Return the [x, y] coordinate for the center point of the cell that contains the specified text.  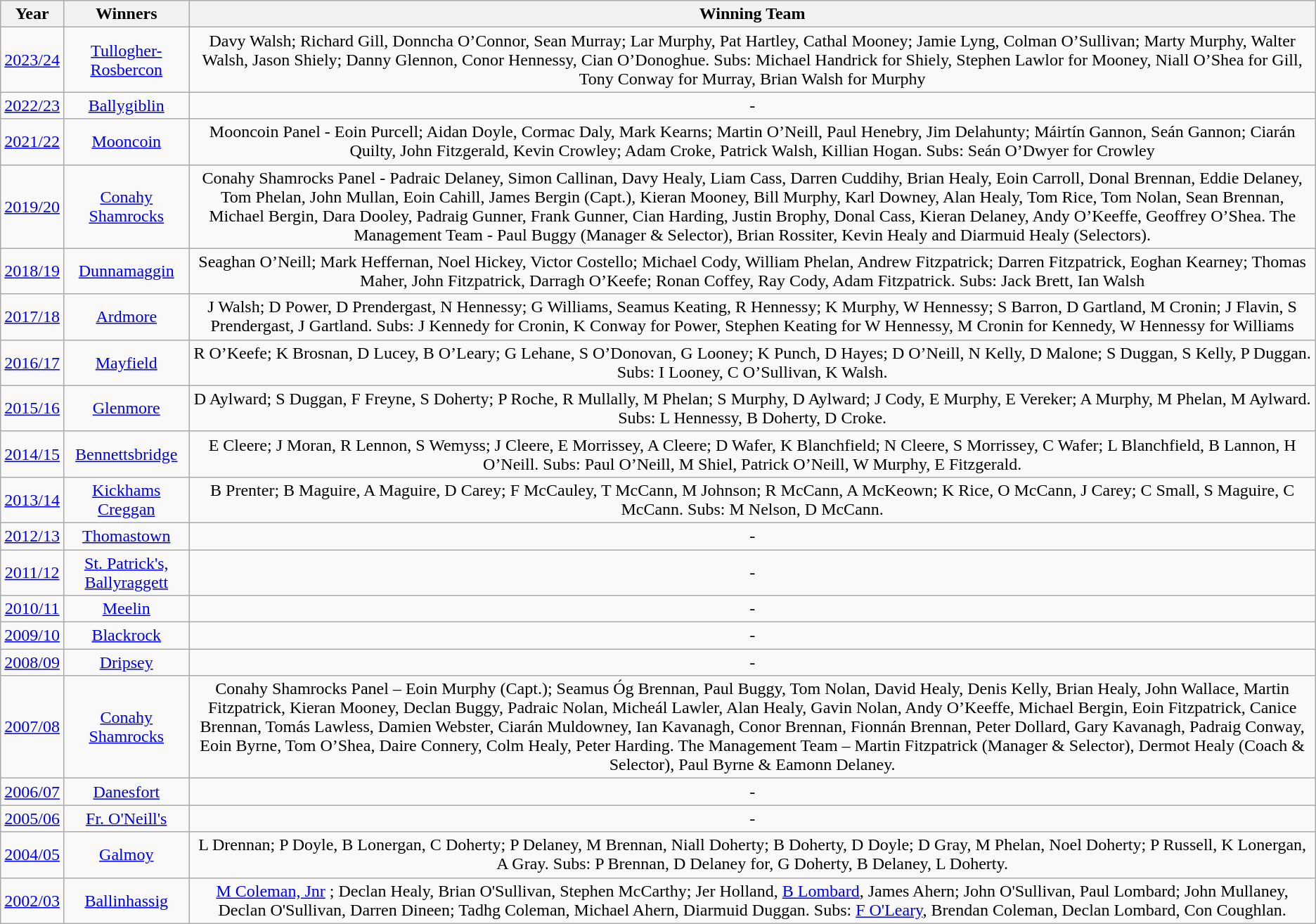
Thomastown [127, 536]
Mayfield [127, 363]
Ballygiblin [127, 105]
Kickhams Creggan [127, 499]
2021/22 [32, 142]
Mooncoin [127, 142]
2009/10 [32, 636]
2005/06 [32, 819]
Dripsey [127, 662]
Meelin [127, 609]
Winning Team [752, 14]
2007/08 [32, 727]
Blackrock [127, 636]
2006/07 [32, 792]
2015/16 [32, 408]
Fr. O'Neill's [127, 819]
2012/13 [32, 536]
Bennettsbridge [127, 454]
2018/19 [32, 271]
2002/03 [32, 900]
St. Patrick's, Ballyraggett [127, 572]
Galmoy [127, 855]
Glenmore [127, 408]
Dunnamaggin [127, 271]
2019/20 [32, 207]
2022/23 [32, 105]
2011/12 [32, 572]
2014/15 [32, 454]
2013/14 [32, 499]
Winners [127, 14]
2008/09 [32, 662]
Danesfort [127, 792]
Tullogher-Rosbercon [127, 60]
2017/18 [32, 316]
2004/05 [32, 855]
2010/11 [32, 609]
Ardmore [127, 316]
2023/24 [32, 60]
2016/17 [32, 363]
Year [32, 14]
Ballinhassig [127, 900]
